Pinpoint the cell where the given text exists, returning its (x, y) midpoint coordinate. 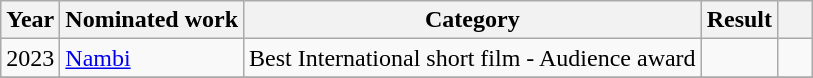
Best International short film - Audience award (473, 58)
2023 (30, 58)
Nambi (152, 58)
Nominated work (152, 20)
Result (739, 20)
Category (473, 20)
Year (30, 20)
